From the cell containing the given text, extract its center point as (X, Y) coordinate. 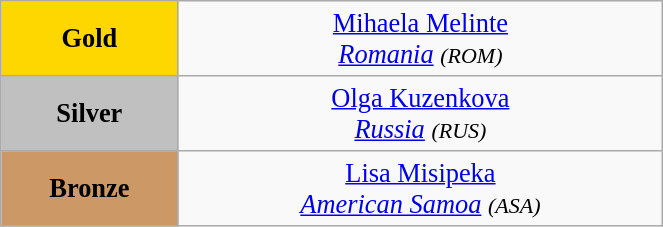
Mihaela MelinteRomania (ROM) (420, 38)
Bronze (90, 188)
Silver (90, 112)
Gold (90, 38)
Lisa MisipekaAmerican Samoa (ASA) (420, 188)
Olga KuzenkovaRussia (RUS) (420, 112)
